Scan for the cell matching the given text and deliver its (X, Y) coordinate at center. 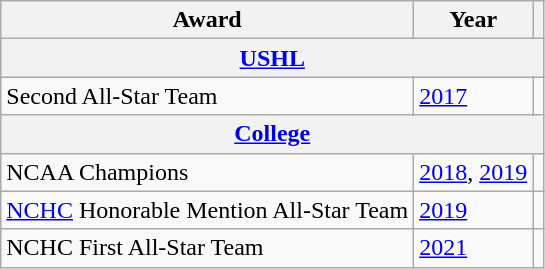
College (272, 134)
USHL (272, 58)
NCHC Honorable Mention All-Star Team (208, 210)
Year (474, 20)
NCHC First All-Star Team (208, 248)
Second All-Star Team (208, 96)
2021 (474, 248)
2018, 2019 (474, 172)
2017 (474, 96)
Award (208, 20)
NCAA Champions (208, 172)
2019 (474, 210)
